Detect which cell encompasses the target text, then output its (X, Y) center coordinate. 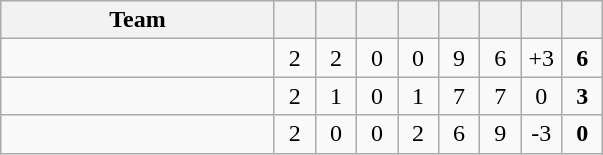
Team (138, 20)
3 (582, 96)
-3 (542, 134)
+3 (542, 58)
